Identify which cell holds the provided text, then report its (x, y) central coordinate. 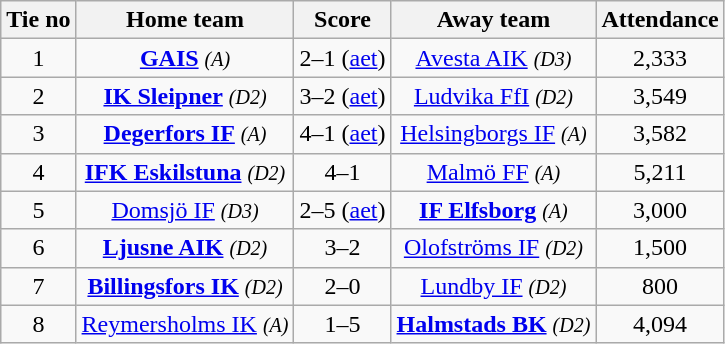
1 (38, 58)
Away team (494, 20)
Lundby IF (D2) (494, 286)
3–2 (aet) (342, 96)
1,500 (660, 248)
Malmö FF (A) (494, 172)
2 (38, 96)
2–1 (aet) (342, 58)
GAIS (A) (185, 58)
2,333 (660, 58)
3,549 (660, 96)
Avesta AIK (D3) (494, 58)
Reymersholms IK (A) (185, 324)
Degerfors IF (A) (185, 134)
1–5 (342, 324)
3,582 (660, 134)
Tie no (38, 20)
2–5 (aet) (342, 210)
4–1 (342, 172)
3,000 (660, 210)
3 (38, 134)
Billingsfors IK (D2) (185, 286)
Score (342, 20)
Helsingborgs IF (A) (494, 134)
5 (38, 210)
Ludvika FfI (D2) (494, 96)
5,211 (660, 172)
800 (660, 286)
Home team (185, 20)
7 (38, 286)
4 (38, 172)
IK Sleipner (D2) (185, 96)
Olofströms IF (D2) (494, 248)
4–1 (aet) (342, 134)
8 (38, 324)
Domsjö IF (D3) (185, 210)
Halmstads BK (D2) (494, 324)
4,094 (660, 324)
6 (38, 248)
3–2 (342, 248)
Ljusne AIK (D2) (185, 248)
IFK Eskilstuna (D2) (185, 172)
Attendance (660, 20)
IF Elfsborg (A) (494, 210)
2–0 (342, 286)
